Identify which cell holds the provided text, then report its (x, y) central coordinate. 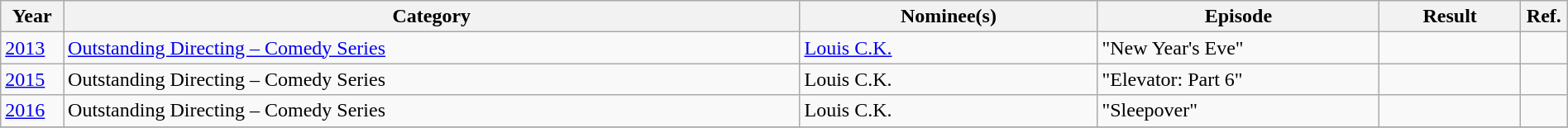
2015 (32, 79)
Ref. (1543, 17)
Nominee(s) (949, 17)
2016 (32, 111)
"New Year's Eve" (1239, 48)
Episode (1239, 17)
2013 (32, 48)
Category (432, 17)
"Elevator: Part 6" (1239, 79)
Result (1450, 17)
"Sleepover" (1239, 111)
Year (32, 17)
